Output the (x, y) coordinate of the center of the cell containing the given text.  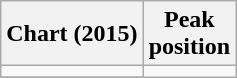
Chart (2015) (72, 34)
Peakposition (189, 34)
